Determine the [X, Y] coordinate at the center of the cell enclosing the given text.  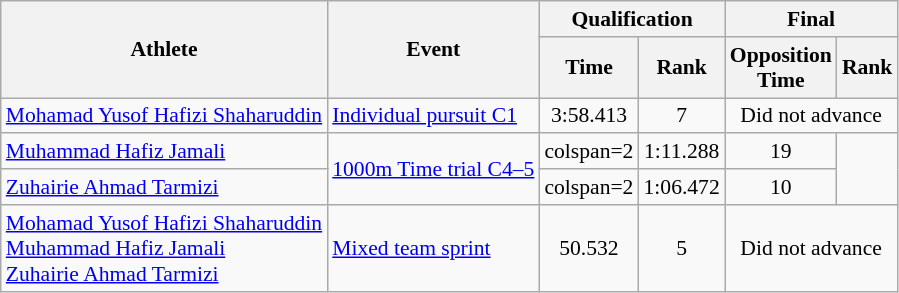
Zuhairie Ahmad Tarmizi [164, 187]
19 [781, 152]
Time [588, 68]
50.532 [588, 248]
1:06.472 [681, 187]
OppositionTime [781, 68]
Final [812, 19]
Event [433, 50]
10 [781, 187]
Mohamad Yusof Hafizi ShaharuddinMuhammad Hafiz JamaliZuhairie Ahmad Tarmizi [164, 248]
Qualification [632, 19]
Athlete [164, 50]
Mohamad Yusof Hafizi Shaharuddin [164, 116]
1000m Time trial C4–5 [433, 170]
Individual pursuit C1 [433, 116]
7 [681, 116]
1:11.288 [681, 152]
5 [681, 248]
Muhammad Hafiz Jamali [164, 152]
3:58.413 [588, 116]
Mixed team sprint [433, 248]
